Extract the (X, Y) coordinate from the center of the cell holding the provided text.  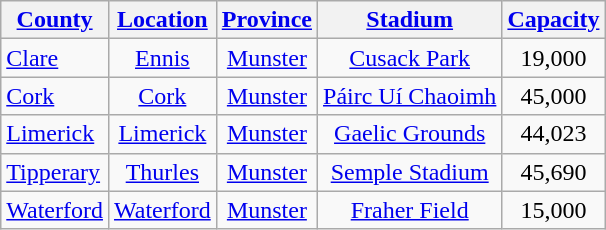
Gaelic Grounds (410, 134)
19,000 (554, 58)
Thurles (162, 172)
45,690 (554, 172)
Fraher Field (410, 210)
Clare (55, 58)
Tipperary (55, 172)
Location (162, 20)
Province (266, 20)
Ennis (162, 58)
Páirc Uí Chaoimh (410, 96)
Cusack Park (410, 58)
County (55, 20)
15,000 (554, 210)
44,023 (554, 134)
Capacity (554, 20)
Semple Stadium (410, 172)
Stadium (410, 20)
45,000 (554, 96)
